Return the (X, Y) coordinate for the center point of the cell that contains the specified text.  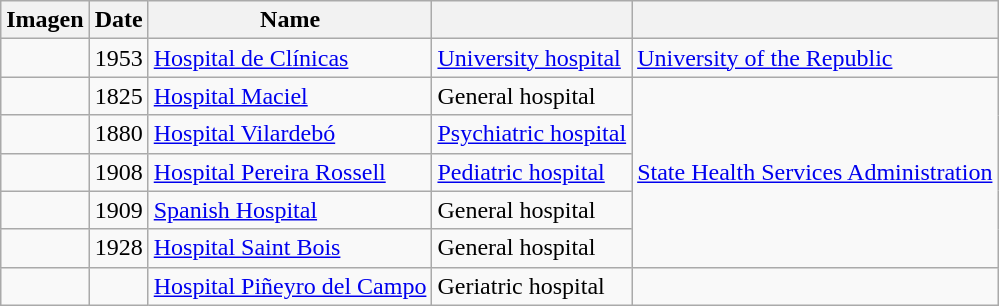
Hospital Maciel (290, 96)
State Health Services Administration (815, 172)
Hospital Saint Bois (290, 248)
Geriatric hospital (532, 286)
Hospital Pereira Rossell (290, 172)
Hospital de Clínicas (290, 58)
1953 (118, 58)
1908 (118, 172)
University hospital (532, 58)
Name (290, 20)
Hospital Vilardebó (290, 134)
Date (118, 20)
Spanish Hospital (290, 210)
1880 (118, 134)
1928 (118, 248)
1825 (118, 96)
Psychiatric hospital (532, 134)
Imagen (45, 20)
Pediatric hospital (532, 172)
1909 (118, 210)
University of the Republic (815, 58)
Hospital Piñeyro del Campo (290, 286)
